Provide the (X, Y) coordinate of the cell's center where the given text is located.  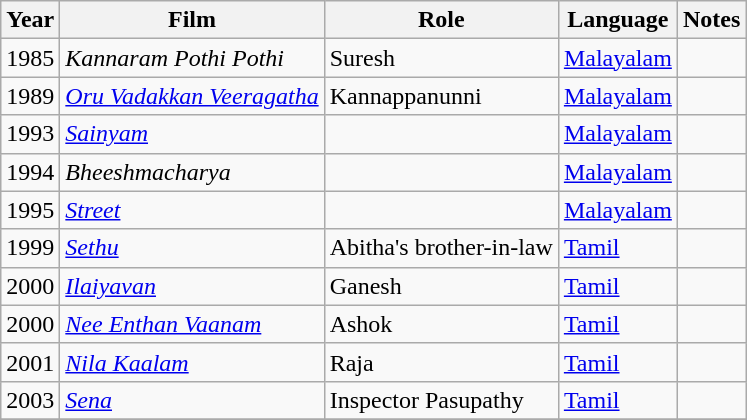
Ilaiyavan (192, 286)
1999 (30, 248)
Nila Kaalam (192, 362)
Notes (711, 20)
2001 (30, 362)
1985 (30, 58)
1989 (30, 96)
Street (192, 210)
Language (618, 20)
1994 (30, 172)
Sena (192, 400)
Ashok (441, 324)
Oru Vadakkan Veeragatha (192, 96)
Bheeshmacharya (192, 172)
1993 (30, 134)
Nee Enthan Vaanam (192, 324)
Sainyam (192, 134)
Ganesh (441, 286)
Inspector Pasupathy (441, 400)
Kannaram Pothi Pothi (192, 58)
1995 (30, 210)
2003 (30, 400)
Abitha's brother-in-law (441, 248)
Film (192, 20)
Year (30, 20)
Role (441, 20)
Kannappanunni (441, 96)
Suresh (441, 58)
Sethu (192, 248)
Raja (441, 362)
